Search for the cell housing the specified text and yield its (X, Y) center coordinate. 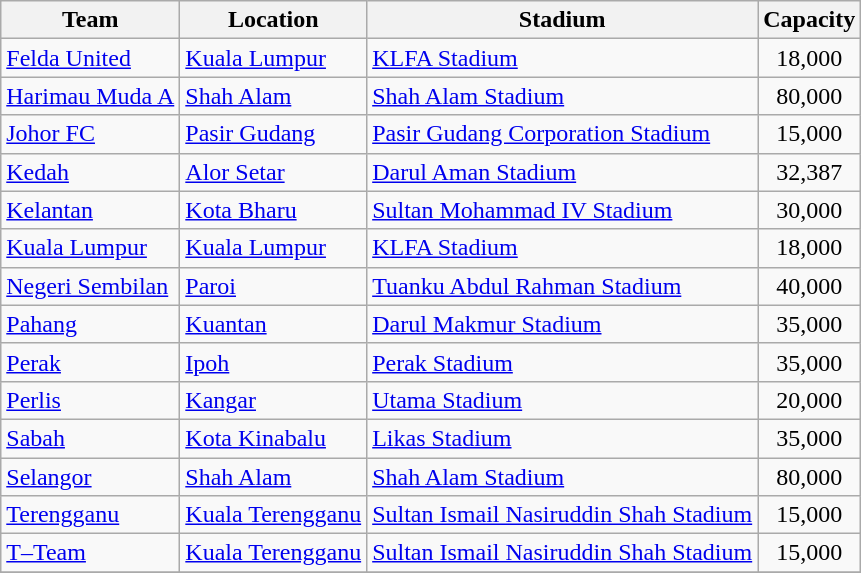
Pasir Gudang (274, 134)
Stadium (562, 20)
Sultan Mohammad IV Stadium (562, 210)
Kelantan (90, 210)
Terengganu (90, 515)
Darul Makmur Stadium (562, 324)
40,000 (810, 286)
Pasir Gudang Corporation Stadium (562, 134)
Likas Stadium (562, 438)
Tuanku Abdul Rahman Stadium (562, 286)
Capacity (810, 20)
Kota Bharu (274, 210)
Perak Stadium (562, 362)
Kangar (274, 400)
Location (274, 20)
32,387 (810, 172)
Kedah (90, 172)
Negeri Sembilan (90, 286)
Paroi (274, 286)
Perak (90, 362)
Selangor (90, 477)
Felda United (90, 58)
Darul Aman Stadium (562, 172)
Johor FC (90, 134)
30,000 (810, 210)
20,000 (810, 400)
Kuantan (274, 324)
Pahang (90, 324)
Team (90, 20)
Harimau Muda A (90, 96)
Utama Stadium (562, 400)
Sabah (90, 438)
Alor Setar (274, 172)
Perlis (90, 400)
Ipoh (274, 362)
T–Team (90, 553)
Kota Kinabalu (274, 438)
